Determine the (x, y) coordinate at the center of the cell enclosing the given text.  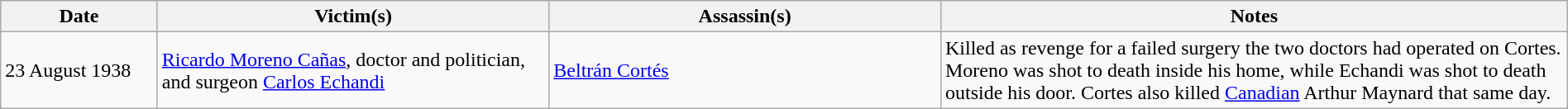
Beltrán Cortés (745, 70)
Date (79, 17)
Ricardo Moreno Cañas, doctor and politician, and surgeon Carlos Echandi (353, 70)
Assassin(s) (745, 17)
23 August 1938 (79, 70)
Victim(s) (353, 17)
Notes (1254, 17)
